Determine the (x, y) coordinate at the center of the cell enclosing the given text.  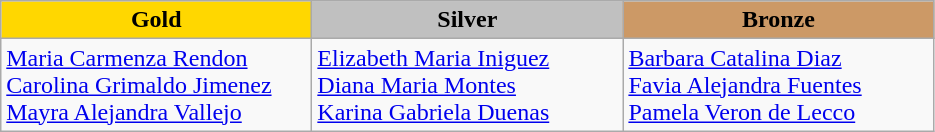
Bronze (778, 20)
Maria Carmenza RendonCarolina Grimaldo JimenezMayra Alejandra Vallejo (156, 85)
Elizabeth Maria IniguezDiana Maria MontesKarina Gabriela Duenas (468, 85)
Barbara Catalina DiazFavia Alejandra FuentesPamela Veron de Lecco (778, 85)
Silver (468, 20)
Gold (156, 20)
